Find where the given text appears and provide that cell's center as (x, y) coordinate. 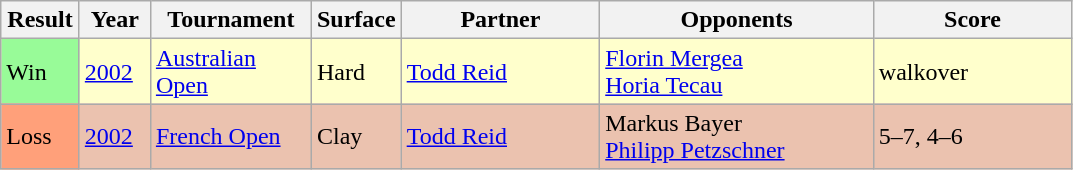
Opponents (737, 20)
Result (40, 20)
Tournament (230, 20)
Hard (356, 72)
Clay (356, 136)
Year (114, 20)
French Open (230, 136)
Loss (40, 136)
5–7, 4–6 (972, 136)
Surface (356, 20)
Partner (500, 20)
Score (972, 20)
walkover (972, 72)
Australian Open (230, 72)
Florin Mergea Horia Tecau (737, 72)
Markus Bayer Philipp Petzschner (737, 136)
Win (40, 72)
